Capture the cell that displays the provided text and extract its (x, y) central coordinate. 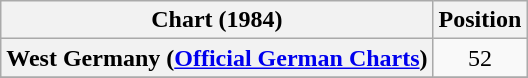
52 (480, 58)
Chart (1984) (217, 20)
Position (480, 20)
West Germany (Official German Charts) (217, 58)
